From the cell containing the given text, extract its center point as (x, y) coordinate. 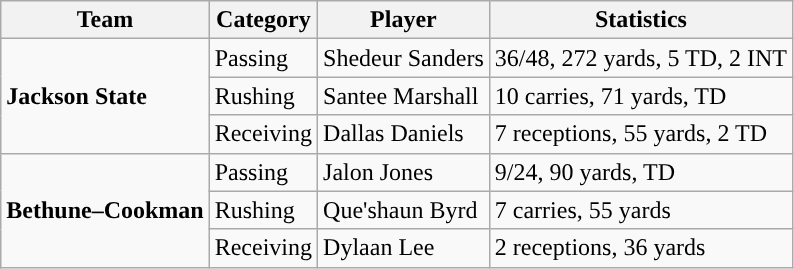
Bethune–Cookman (105, 210)
9/24, 90 yards, TD (640, 172)
Que'shaun Byrd (404, 210)
36/48, 272 yards, 5 TD, 2 INT (640, 58)
2 receptions, 36 yards (640, 248)
Dallas Daniels (404, 134)
Team (105, 20)
Dylaan Lee (404, 248)
7 receptions, 55 yards, 2 TD (640, 134)
Santee Marshall (404, 96)
Shedeur Sanders (404, 58)
7 carries, 55 yards (640, 210)
Player (404, 20)
Statistics (640, 20)
Category (263, 20)
10 carries, 71 yards, TD (640, 96)
Jalon Jones (404, 172)
Jackson State (105, 96)
